Extract the (x, y) coordinate from the center of the cell holding the provided text.  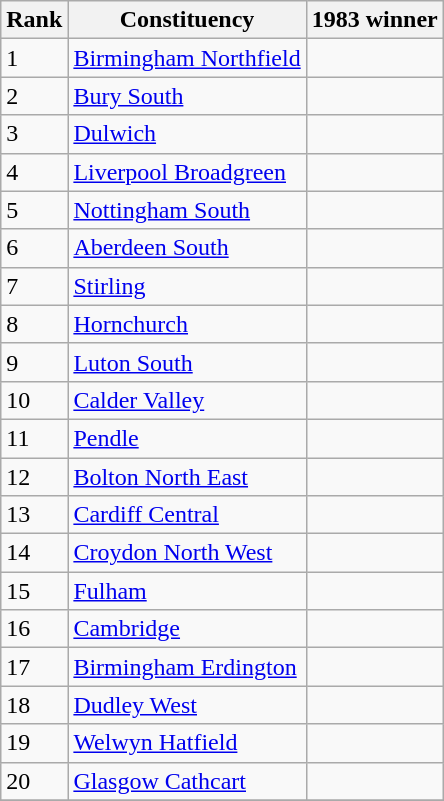
Hornchurch (187, 324)
13 (34, 515)
Cardiff Central (187, 515)
10 (34, 400)
Aberdeen South (187, 248)
1983 winner (374, 20)
9 (34, 362)
Croydon North West (187, 553)
Bolton North East (187, 477)
4 (34, 172)
15 (34, 591)
7 (34, 286)
Glasgow Cathcart (187, 781)
18 (34, 705)
Rank (34, 20)
Pendle (187, 438)
14 (34, 553)
Stirling (187, 286)
6 (34, 248)
3 (34, 134)
Birmingham Northfield (187, 58)
Welwyn Hatfield (187, 743)
12 (34, 477)
8 (34, 324)
Bury South (187, 96)
11 (34, 438)
Birmingham Erdington (187, 667)
Fulham (187, 591)
1 (34, 58)
2 (34, 96)
19 (34, 743)
Nottingham South (187, 210)
Calder Valley (187, 400)
Cambridge (187, 629)
Luton South (187, 362)
16 (34, 629)
17 (34, 667)
20 (34, 781)
Constituency (187, 20)
Dudley West (187, 705)
5 (34, 210)
Dulwich (187, 134)
Liverpool Broadgreen (187, 172)
